Provide the [x, y] coordinate of the cell's center where the given text is located.  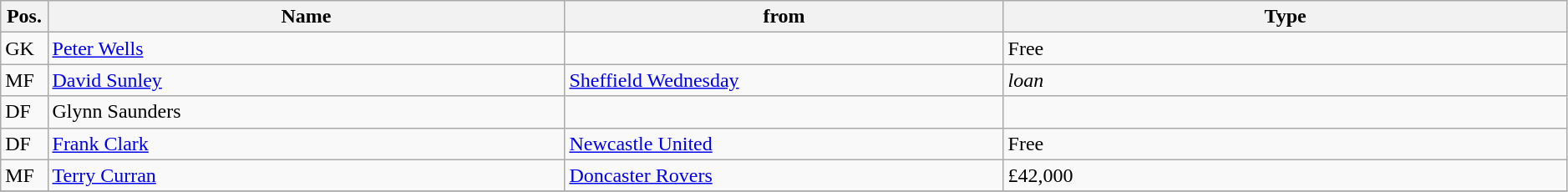
Sheffield Wednesday [784, 80]
loan [1285, 80]
Pos. [24, 17]
£42,000 [1285, 175]
Peter Wells [306, 48]
Name [306, 17]
Frank Clark [306, 144]
Newcastle United [784, 144]
GK [24, 48]
from [784, 17]
Doncaster Rovers [784, 175]
David Sunley [306, 80]
Type [1285, 17]
Glynn Saunders [306, 112]
Terry Curran [306, 175]
